Extract the [x, y] coordinate from the center of the cell holding the provided text.  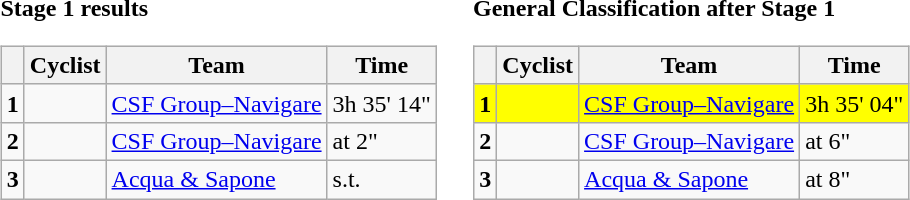
at 6" [854, 141]
at 2" [382, 141]
3h 35' 14" [382, 103]
at 8" [854, 179]
3h 35' 04" [854, 103]
s.t. [382, 179]
